Return the [X, Y] coordinate for the center point of the cell that contains the specified text.  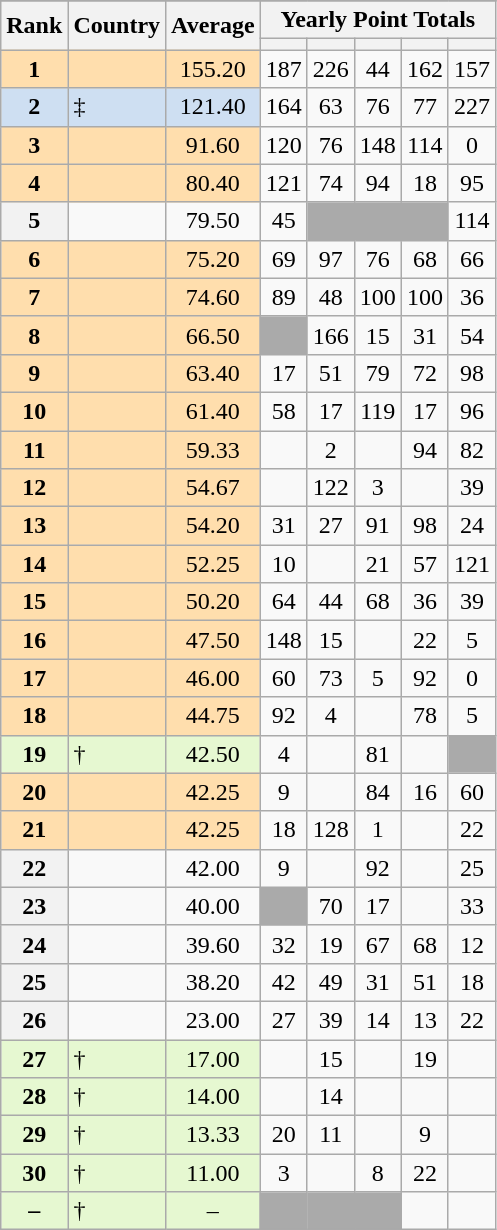
46.00 [214, 678]
28 [34, 1097]
23 [34, 906]
66 [472, 259]
122 [330, 488]
57 [424, 564]
52.25 [214, 564]
54.67 [214, 488]
155.20 [214, 69]
82 [472, 449]
70 [330, 906]
6 [34, 259]
45 [284, 221]
Rank [34, 26]
164 [284, 107]
91 [378, 526]
64 [284, 602]
227 [472, 107]
74.60 [214, 297]
89 [284, 297]
40.00 [214, 906]
128 [330, 830]
Country [117, 26]
63.40 [214, 373]
58 [284, 411]
81 [378, 754]
97 [330, 259]
32 [284, 944]
54 [472, 335]
162 [424, 69]
30 [34, 1173]
33 [472, 906]
79 [378, 373]
74 [330, 183]
50.20 [214, 602]
80.40 [214, 183]
14.00 [214, 1097]
13.33 [214, 1135]
67 [378, 944]
187 [284, 69]
38.20 [214, 982]
59.33 [214, 449]
11.00 [214, 1173]
96 [472, 411]
Average [214, 26]
63 [330, 107]
77 [424, 107]
121.40 [214, 107]
73 [330, 678]
26 [34, 1020]
29 [34, 1135]
39.60 [214, 944]
42.00 [214, 868]
157 [472, 69]
7 [34, 297]
Yearly Point Totals [378, 20]
91.60 [214, 145]
66.50 [214, 335]
119 [378, 411]
54.20 [214, 526]
‡ [117, 107]
69 [284, 259]
44.75 [214, 716]
120 [284, 145]
17.00 [214, 1059]
61.40 [214, 411]
42.50 [214, 754]
95 [472, 183]
78 [424, 716]
23.00 [214, 1020]
79.50 [214, 221]
166 [330, 335]
48 [330, 297]
84 [378, 792]
75.20 [214, 259]
42 [284, 982]
72 [424, 373]
226 [330, 69]
49 [330, 982]
47.50 [214, 640]
